Return [x, y] of the center of cell containing provided text 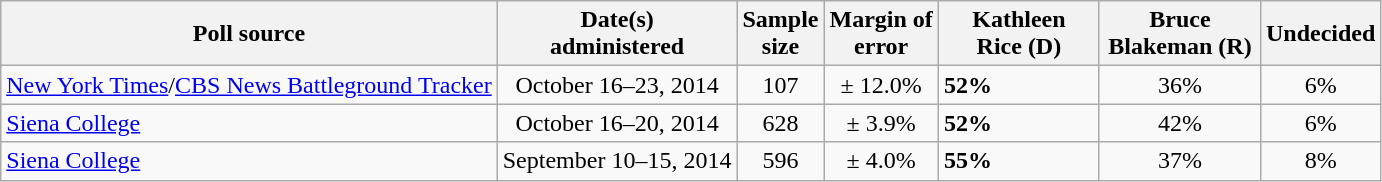
596 [780, 161]
BruceBlakeman (R) [1180, 34]
KathleenRice (D) [1018, 34]
Margin oferror [881, 34]
107 [780, 85]
± 12.0% [881, 85]
628 [780, 123]
42% [1180, 123]
New York Times/CBS News Battleground Tracker [249, 85]
55% [1018, 161]
± 4.0% [881, 161]
Undecided [1320, 34]
October 16–23, 2014 [617, 85]
October 16–20, 2014 [617, 123]
± 3.9% [881, 123]
8% [1320, 161]
September 10–15, 2014 [617, 161]
Poll source [249, 34]
Samplesize [780, 34]
37% [1180, 161]
36% [1180, 85]
Date(s)administered [617, 34]
